Locate the cell with the specified text and output its (X, Y) center coordinate. 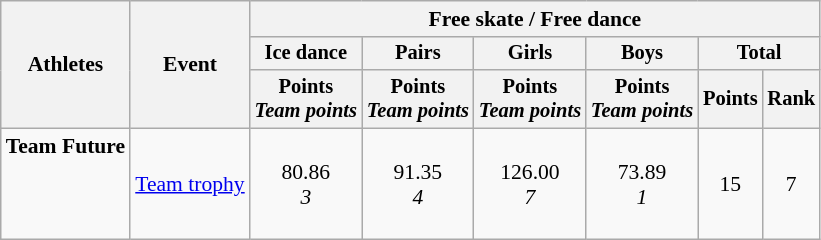
Free skate / Free dance (535, 19)
Points (730, 99)
Team Future (66, 184)
73.891 (642, 184)
7 (791, 184)
Boys (642, 54)
Athletes (66, 64)
15 (730, 184)
Total (759, 54)
126.007 (530, 184)
Rank (791, 99)
Team trophy (190, 184)
Pairs (418, 54)
80.863 (306, 184)
Ice dance (306, 54)
Girls (530, 54)
Event (190, 64)
91.354 (418, 184)
